Pinpoint the cell where the given text exists, returning its (X, Y) midpoint coordinate. 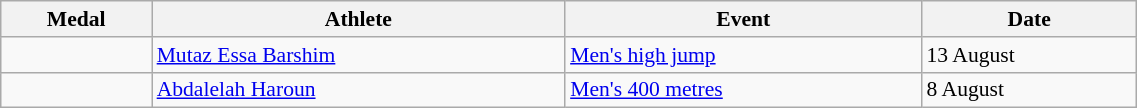
Event (743, 19)
13 August (1028, 55)
Medal (76, 19)
Athlete (359, 19)
8 August (1028, 90)
Mutaz Essa Barshim (359, 55)
Men's high jump (743, 55)
Date (1028, 19)
Men's 400 metres (743, 90)
Abdalelah Haroun (359, 90)
